Scan for the cell matching the given text and deliver its [x, y] coordinate at center. 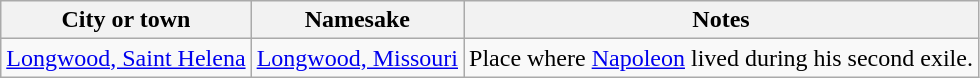
City or town [126, 20]
Longwood, Saint Helena [126, 58]
Notes [722, 20]
Longwood, Missouri [357, 58]
Namesake [357, 20]
Place where Napoleon lived during his second exile. [722, 58]
